Find where the given text appears and provide that cell's center as [x, y] coordinate. 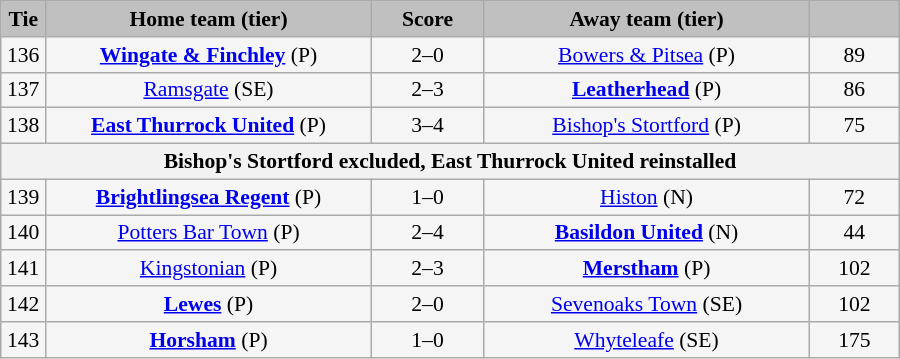
Sevenoaks Town (SE) [647, 304]
141 [24, 269]
137 [24, 90]
44 [854, 233]
Away team (tier) [647, 19]
Histon (N) [647, 197]
142 [24, 304]
75 [854, 126]
139 [24, 197]
Bishop's Stortford (P) [647, 126]
Basildon United (N) [647, 233]
Horsham (P) [209, 340]
Score [427, 19]
Ramsgate (SE) [209, 90]
72 [854, 197]
Tie [24, 19]
Brightlingsea Regent (P) [209, 197]
Leatherhead (P) [647, 90]
89 [854, 55]
2–4 [427, 233]
Bowers & Pitsea (P) [647, 55]
Whyteleafe (SE) [647, 340]
Merstham (P) [647, 269]
86 [854, 90]
140 [24, 233]
Wingate & Finchley (P) [209, 55]
Lewes (P) [209, 304]
Potters Bar Town (P) [209, 233]
136 [24, 55]
Bishop's Stortford excluded, East Thurrock United reinstalled [450, 162]
143 [24, 340]
Kingstonian (P) [209, 269]
138 [24, 126]
3–4 [427, 126]
175 [854, 340]
East Thurrock United (P) [209, 126]
Home team (tier) [209, 19]
